Search for the cell housing the specified text and yield its (X, Y) center coordinate. 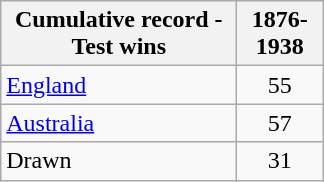
1876-1938 (280, 34)
57 (280, 123)
31 (280, 161)
Australia (119, 123)
Cumulative record - Test wins (119, 34)
Drawn (119, 161)
England (119, 85)
55 (280, 85)
